Output the (X, Y) coordinate of the center of the cell containing the given text.  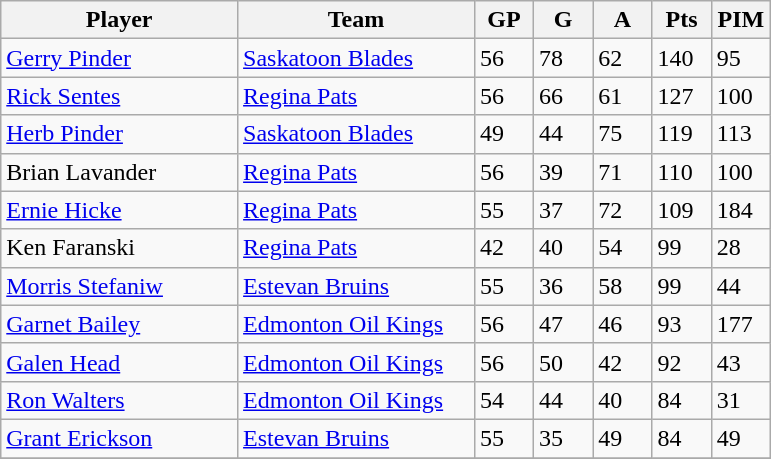
127 (682, 96)
113 (740, 134)
66 (564, 96)
GP (504, 20)
71 (622, 172)
92 (682, 362)
72 (622, 210)
47 (564, 324)
75 (622, 134)
119 (682, 134)
Garnet Bailey (120, 324)
93 (682, 324)
35 (564, 438)
61 (622, 96)
46 (622, 324)
Gerry Pinder (120, 58)
Grant Erickson (120, 438)
184 (740, 210)
G (564, 20)
Brian Lavander (120, 172)
95 (740, 58)
43 (740, 362)
PIM (740, 20)
58 (622, 286)
A (622, 20)
Player (120, 20)
110 (682, 172)
177 (740, 324)
Pts (682, 20)
140 (682, 58)
Ron Walters (120, 400)
Team (356, 20)
36 (564, 286)
Galen Head (120, 362)
31 (740, 400)
Herb Pinder (120, 134)
39 (564, 172)
Ernie Hicke (120, 210)
Morris Stefaniw (120, 286)
50 (564, 362)
28 (740, 248)
109 (682, 210)
Ken Faranski (120, 248)
78 (564, 58)
37 (564, 210)
62 (622, 58)
Rick Sentes (120, 96)
